Locate the cell with the specified text and output its (x, y) center coordinate. 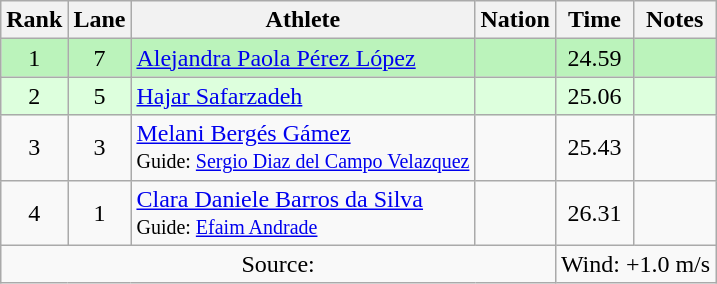
24.59 (594, 58)
Athlete (303, 20)
Nation (515, 20)
4 (34, 212)
Rank (34, 20)
25.06 (594, 96)
2 (34, 96)
Clara Daniele Barros da SilvaGuide: Efaim Andrade (303, 212)
5 (100, 96)
Time (594, 20)
25.43 (594, 148)
Alejandra Paola Pérez López (303, 58)
Lane (100, 20)
Melani Bergés GámezGuide: Sergio Diaz del Campo Velazquez (303, 148)
Notes (674, 20)
Hajar Safarzadeh (303, 96)
Source: (278, 264)
7 (100, 58)
26.31 (594, 212)
Wind: +1.0 m/s (635, 264)
